For the text-containing cell, return its midpoint in (x, y) coordinate format. 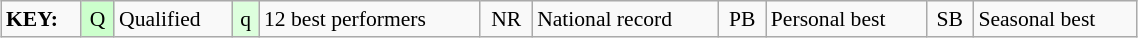
KEY: (41, 19)
12 best performers (370, 19)
q (246, 19)
NR (506, 19)
Qualified (173, 19)
National record (626, 19)
Seasonal best (1055, 19)
Personal best (846, 19)
Q (98, 19)
PB (742, 19)
SB (950, 19)
